Determine the (X, Y) coordinate at the center of the cell enclosing the given text.  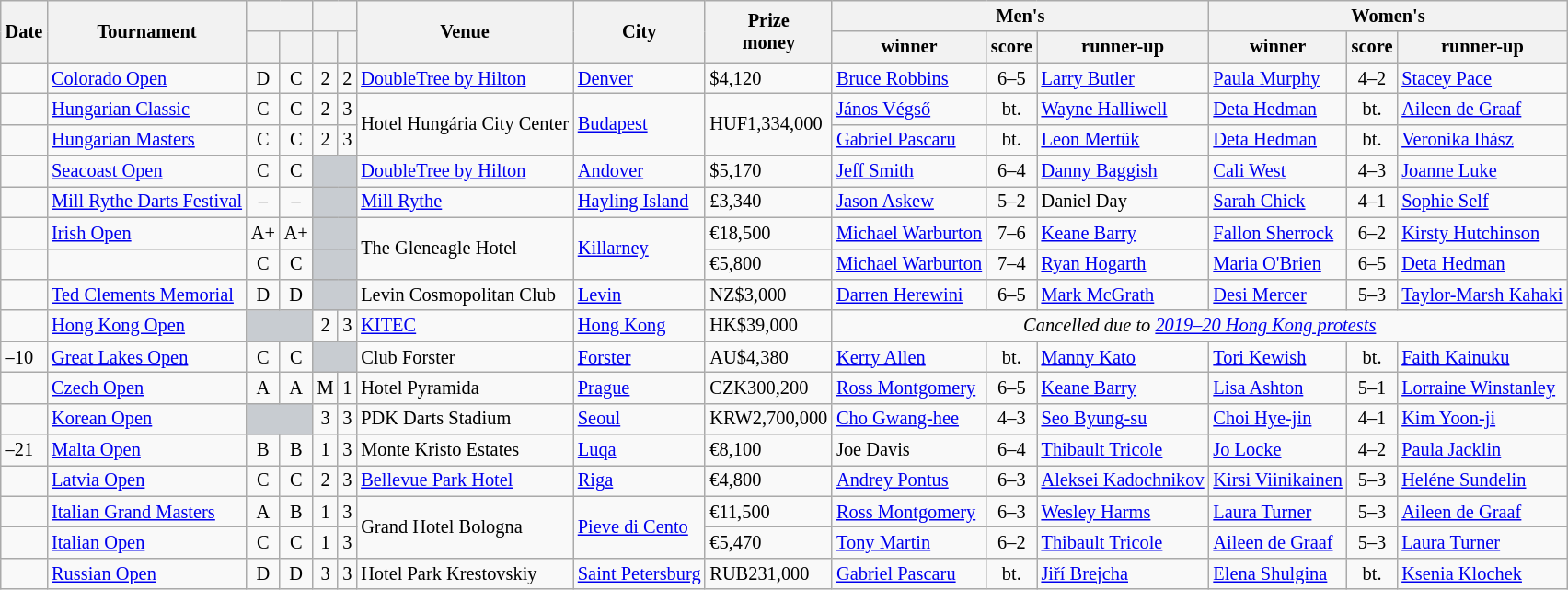
Cancelled due to 2019–20 Hong Kong protests (1200, 326)
HUF1,334,000 (768, 123)
Pieve di Cento (640, 526)
5–2 (1012, 202)
5–1 (1373, 388)
Luqa (640, 450)
Hotel Park Krestovskiy (465, 573)
Saint Petersburg (640, 573)
Riga (640, 480)
Latvia Open (147, 480)
Paula Murphy (1278, 78)
Fallon Sherrock (1278, 233)
KITEC (465, 326)
Mill Rythe (465, 202)
Budapest (640, 123)
Taylor-Marsh Kahaki (1482, 295)
7–6 (1012, 233)
Denver (640, 78)
Joe Davis (909, 450)
$4,120 (768, 78)
HK$39,000 (768, 326)
Hungarian Classic (147, 109)
Kirsi Viinikainen (1278, 480)
Daniel Day (1123, 202)
€8,100 (768, 450)
Wesley Harms (1123, 512)
Korean Open (147, 419)
Seo Byung-su (1123, 419)
PDK Darts Stadium (465, 419)
Sophie Self (1482, 202)
Maria O'Brien (1278, 264)
City (640, 31)
Bellevue Park Hotel (465, 480)
Irish Open (147, 233)
€4,800 (768, 480)
Forster (640, 357)
Great Lakes Open (147, 357)
Italian Grand Masters (147, 512)
Jeff Smith (909, 171)
Joanne Luke (1482, 171)
Seoul (640, 419)
Seacoast Open (147, 171)
Ryan Hogarth (1123, 264)
Hong Kong (640, 326)
RUB231,000 (768, 573)
Prague (640, 388)
Colorado Open (147, 78)
Cali West (1278, 171)
Tony Martin (909, 542)
€5,800 (768, 264)
Hong Kong Open (147, 326)
NZ$3,000 (768, 295)
CZK300,200 (768, 388)
Desi Mercer (1278, 295)
Aleksei Kadochnikov (1123, 480)
Stacey Pace (1482, 78)
Kerry Allen (909, 357)
Lisa Ashton (1278, 388)
Paula Jacklin (1482, 450)
€18,500 (768, 233)
Grand Hotel Bologna (465, 526)
Ksenia Klochek (1482, 573)
Cho Gwang-hee (909, 419)
Andover (640, 171)
Leon Mertük (1123, 140)
Wayne Halliwell (1123, 109)
Choi Hye-jin (1278, 419)
Heléne Sundelin (1482, 480)
–21 (24, 450)
Hayling Island (640, 202)
Italian Open (147, 542)
Tournament (147, 31)
Levin Cosmopolitan Club (465, 295)
Mill Rythe Darts Festival (147, 202)
AU$4,380 (768, 357)
€5,470 (768, 542)
Prizemoney (768, 31)
Darren Herewini (909, 295)
7–4 (1012, 264)
Andrey Pontus (909, 480)
Danny Baggish (1123, 171)
Club Forster (465, 357)
Malta Open (147, 450)
M (326, 388)
Bruce Robbins (909, 78)
Jo Locke (1278, 450)
Tori Kewish (1278, 357)
The Gleneagle Hotel (465, 249)
Russian Open (147, 573)
Hungarian Masters (147, 140)
Women's (1389, 16)
€11,500 (768, 512)
Hotel Hungária City Center (465, 123)
Sarah Chick (1278, 202)
Hotel Pyramida (465, 388)
Jiří Brejcha (1123, 573)
Kirsty Hutchinson (1482, 233)
KRW2,700,000 (768, 419)
Jason Askew (909, 202)
Manny Kato (1123, 357)
–10 (24, 357)
Faith Kainuku (1482, 357)
Ted Clements Memorial (147, 295)
Monte Kristo Estates (465, 450)
Elena Shulgina (1278, 573)
Czech Open (147, 388)
Lorraine Winstanley (1482, 388)
Date (24, 31)
János Végső (909, 109)
Larry Butler (1123, 78)
£3,340 (768, 202)
Men's (1020, 16)
Levin (640, 295)
$5,170 (768, 171)
Kim Yoon-ji (1482, 419)
Venue (465, 31)
Veronika Ihász (1482, 140)
Killarney (640, 249)
Mark McGrath (1123, 295)
